For the text-containing cell, return its midpoint in [X, Y] coordinate format. 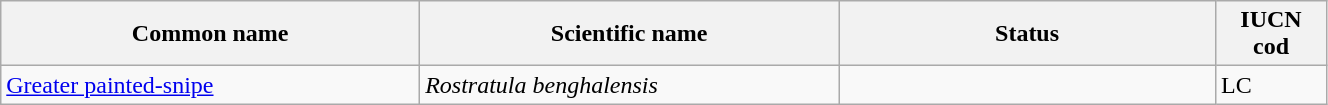
IUCN cod [1272, 34]
Common name [210, 34]
Scientific name [630, 34]
Rostratula benghalensis [630, 85]
LC [1272, 85]
Greater painted-snipe [210, 85]
Status [1028, 34]
